Scan for the cell matching the given text and deliver its [X, Y] coordinate at center. 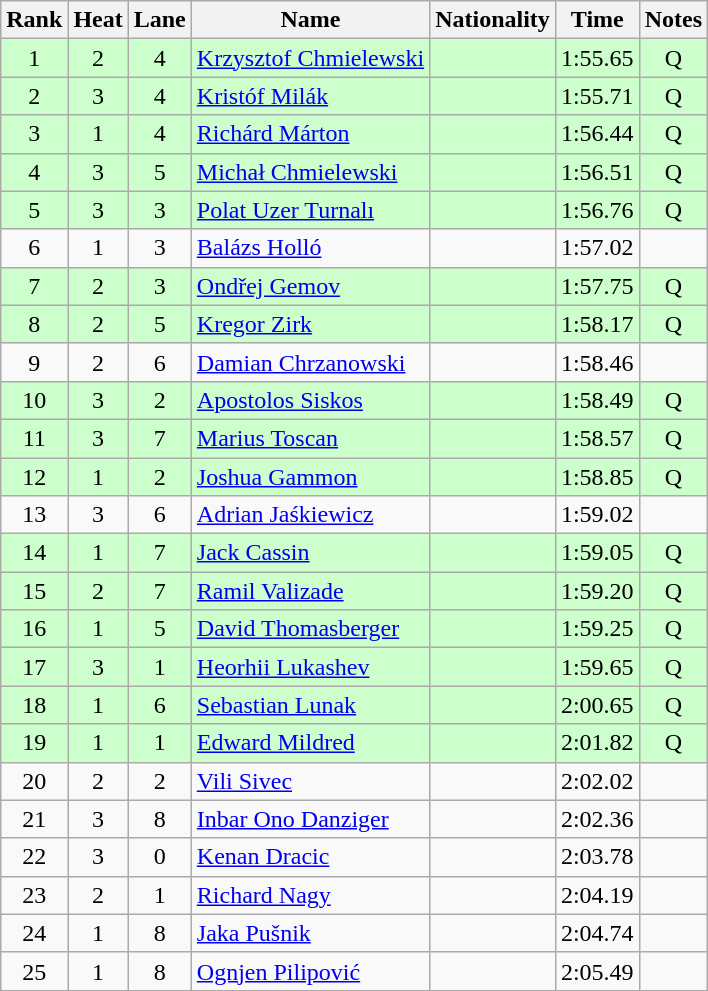
Ognjen Pilipović [310, 971]
Name [310, 20]
Notes [673, 20]
1:56.51 [597, 172]
Ondřej Gemov [310, 286]
2:04.74 [597, 933]
1:55.71 [597, 96]
Joshua Gammon [310, 477]
Jaka Pušnik [310, 933]
10 [34, 400]
Damian Chrzanowski [310, 362]
1:57.02 [597, 248]
Krzysztof Chmielewski [310, 58]
1:58.46 [597, 362]
0 [160, 857]
Richard Nagy [310, 895]
20 [34, 781]
2:03.78 [597, 857]
2:02.36 [597, 819]
Heat [98, 20]
2:05.49 [597, 971]
17 [34, 667]
22 [34, 857]
Kregor Zirk [310, 324]
2:00.65 [597, 705]
Ramil Valizade [310, 591]
21 [34, 819]
1:59.65 [597, 667]
Heorhii Lukashev [310, 667]
25 [34, 971]
18 [34, 705]
1:58.17 [597, 324]
1:59.05 [597, 553]
Polat Uzer Turnalı [310, 210]
Kristóf Milák [310, 96]
16 [34, 629]
24 [34, 933]
2:02.02 [597, 781]
Michał Chmielewski [310, 172]
Sebastian Lunak [310, 705]
Nationality [493, 20]
1:57.75 [597, 286]
11 [34, 438]
David Thomasberger [310, 629]
2:01.82 [597, 743]
Marius Toscan [310, 438]
1:58.49 [597, 400]
Adrian Jaśkiewicz [310, 515]
2:04.19 [597, 895]
13 [34, 515]
Jack Cassin [310, 553]
12 [34, 477]
1:58.85 [597, 477]
Inbar Ono Danziger [310, 819]
9 [34, 362]
19 [34, 743]
Rank [34, 20]
1:58.57 [597, 438]
Apostolos Siskos [310, 400]
15 [34, 591]
1:55.65 [597, 58]
1:59.25 [597, 629]
1:59.02 [597, 515]
Kenan Dracic [310, 857]
Richárd Márton [310, 134]
1:56.76 [597, 210]
1:56.44 [597, 134]
Time [597, 20]
Balázs Holló [310, 248]
Edward Mildred [310, 743]
Vili Sivec [310, 781]
Lane [160, 20]
14 [34, 553]
1:59.20 [597, 591]
23 [34, 895]
